Return the [x, y] coordinate for the center point of the cell that contains the specified text.  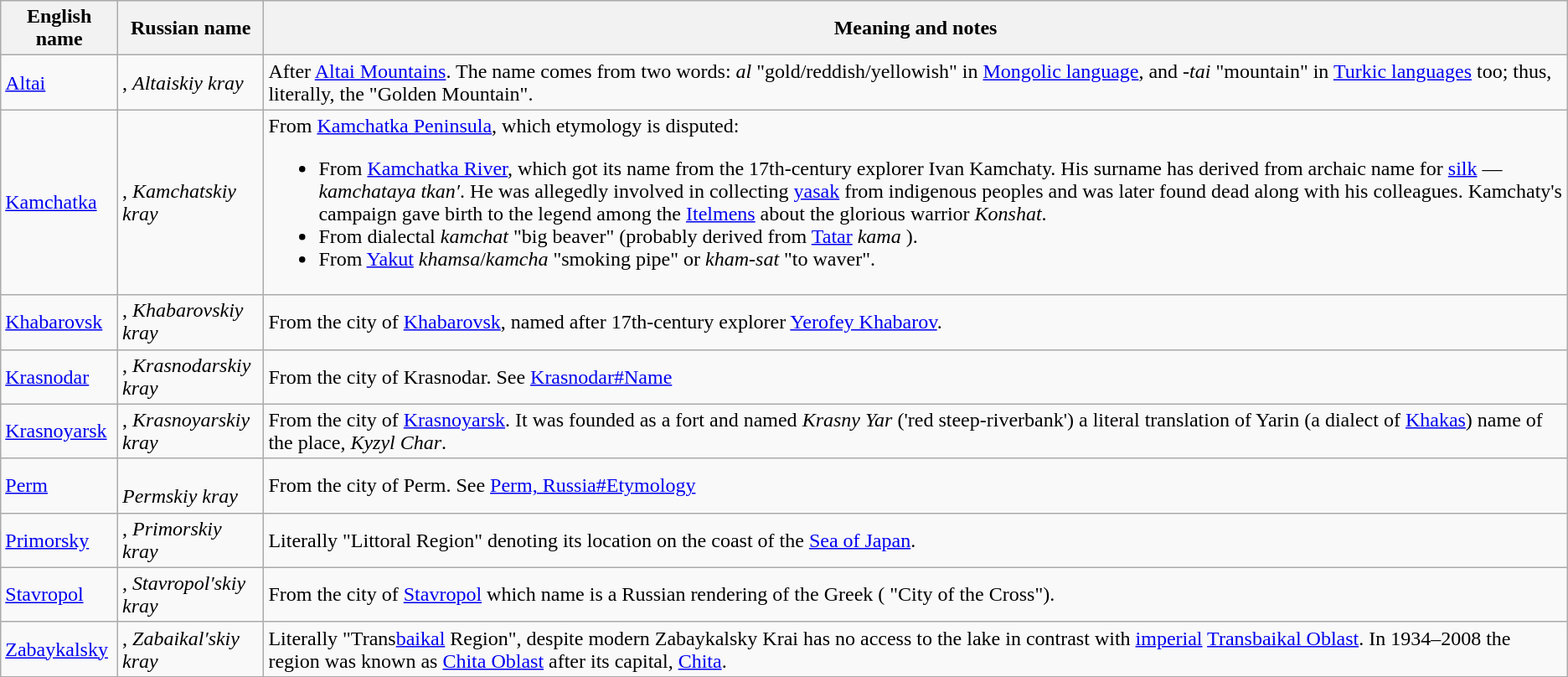
Kamchatka [59, 203]
From the city of Perm. See Perm, Russia#Etymology [916, 486]
, Khabarovskiy kray [191, 322]
Stavropol [59, 595]
From the city of Khabarovsk, named after 17th-century explorer Yerofey Khabarov. [916, 322]
Meaning and notes [916, 28]
Perm [59, 486]
Altai [59, 82]
, Stavropol′skiy kray [191, 595]
From the city of Stavropol which name is a Russian rendering of the Greek ( "City of the Cross"). [916, 595]
English name [59, 28]
, Krasnodarskiy kray [191, 377]
, Altaiskiy kray [191, 82]
Primorsky [59, 540]
, Kamchatskiy kray [191, 203]
Permskiy kray [191, 486]
Russian name [191, 28]
Krasnodar [59, 377]
Literally "Littoral Region" denoting its location on the coast of the Sea of Japan. [916, 540]
Zabaykalsky [59, 649]
, Zabaikal′skiy kray [191, 649]
Khabarovsk [59, 322]
Krasnoyarsk [59, 431]
, Primorskiy kray [191, 540]
, Krasnoyarskiy kray [191, 431]
From the city of Krasnodar. See Krasnodar#Name [916, 377]
